Extract the (X, Y) coordinate from the center of the cell holding the provided text.  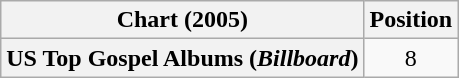
US Top Gospel Albums (Billboard) (182, 58)
8 (411, 58)
Chart (2005) (182, 20)
Position (411, 20)
